Pinpoint the cell where the given text exists, returning its [X, Y] midpoint coordinate. 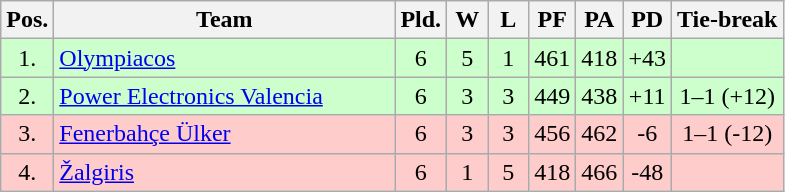
Žalgiris [224, 172]
Pld. [421, 20]
1–1 (+12) [727, 96]
449 [552, 96]
Tie-break [727, 20]
PF [552, 20]
4. [28, 172]
Fenerbahçe Ülker [224, 134]
456 [552, 134]
1. [28, 58]
+43 [648, 58]
Power Electronics Valencia [224, 96]
+11 [648, 96]
-6 [648, 134]
1–1 (-12) [727, 134]
3. [28, 134]
Team [224, 20]
Olympiacos [224, 58]
466 [600, 172]
PD [648, 20]
2. [28, 96]
438 [600, 96]
-48 [648, 172]
Pos. [28, 20]
L [508, 20]
PA [600, 20]
461 [552, 58]
462 [600, 134]
W [468, 20]
